Search for the cell housing the specified text and yield its [x, y] center coordinate. 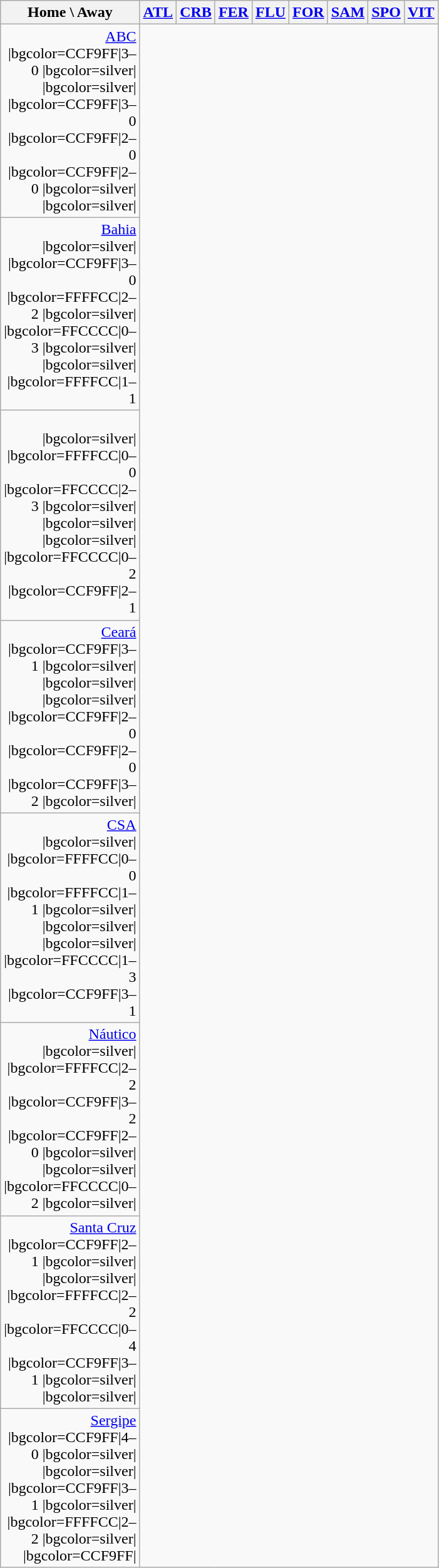
Home \ Away [70, 13]
CRB [196, 13]
FOR [309, 13]
SPO [386, 13]
FER [233, 13]
FLU [271, 13]
SAM [348, 13]
|bgcolor=silver| |bgcolor=FFFFCC|0–0 |bgcolor=FFCCCC|2–3 |bgcolor=silver| |bgcolor=silver| |bgcolor=silver| |bgcolor=FFCCCC|0–2 |bgcolor=CCF9FF|2–1 [70, 515]
ATL [158, 13]
VIT [421, 13]
